Return [x, y] of the center of cell containing provided text 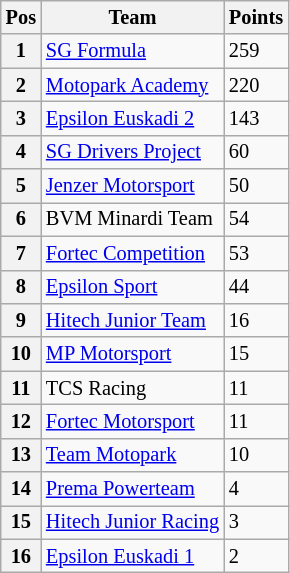
Epsilon Euskadi 2 [132, 118]
SG Drivers Project [132, 152]
Prema Powerteam [132, 489]
MP Motorsport [132, 354]
BVM Minardi Team [132, 219]
Team [132, 17]
143 [256, 118]
Epsilon Sport [132, 287]
220 [256, 85]
53 [256, 253]
Pos [21, 17]
Points [256, 17]
1 [21, 51]
Hitech Junior Team [132, 320]
13 [21, 455]
8 [21, 287]
259 [256, 51]
14 [21, 489]
Jenzer Motorsport [132, 186]
Fortec Motorsport [132, 421]
Team Motopark [132, 455]
TCS Racing [132, 388]
7 [21, 253]
5 [21, 186]
50 [256, 186]
Fortec Competition [132, 253]
Motopark Academy [132, 85]
Epsilon Euskadi 1 [132, 556]
44 [256, 287]
SG Formula [132, 51]
6 [21, 219]
54 [256, 219]
Hitech Junior Racing [132, 522]
60 [256, 152]
9 [21, 320]
12 [21, 421]
